Output the [X, Y] coordinate of the center of the cell containing the given text.  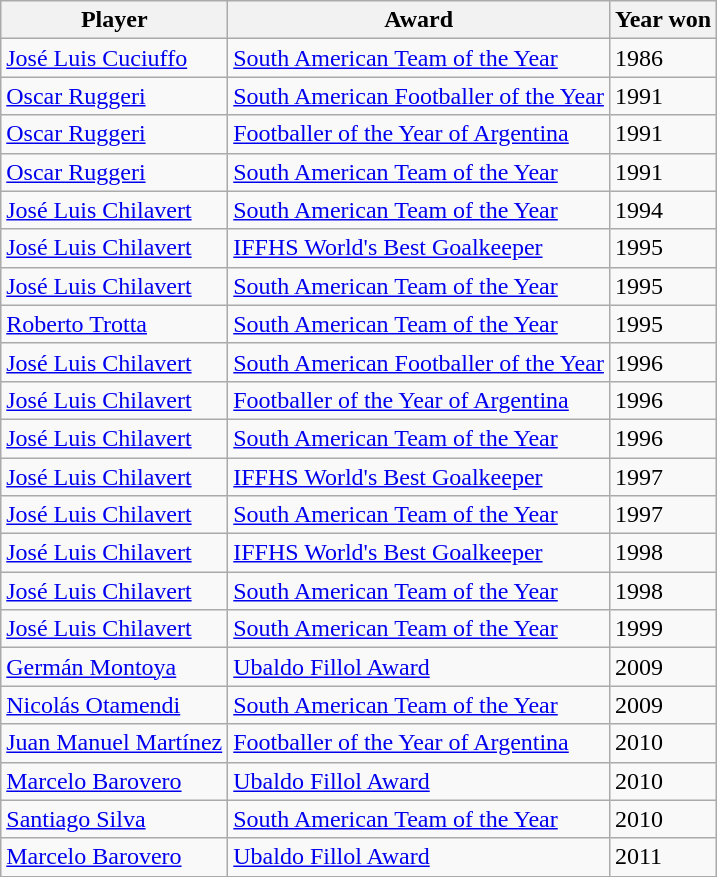
1986 [662, 58]
1999 [662, 629]
2011 [662, 857]
Juan Manuel Martínez [114, 743]
Germán Montoya [114, 667]
Nicolás Otamendi [114, 705]
José Luis Cuciuffo [114, 58]
Award [419, 20]
Year won [662, 20]
Player [114, 20]
Roberto Trotta [114, 324]
Santiago Silva [114, 819]
1994 [662, 210]
